Provide the (x, y) coordinate of the cell's center where the given text is located.  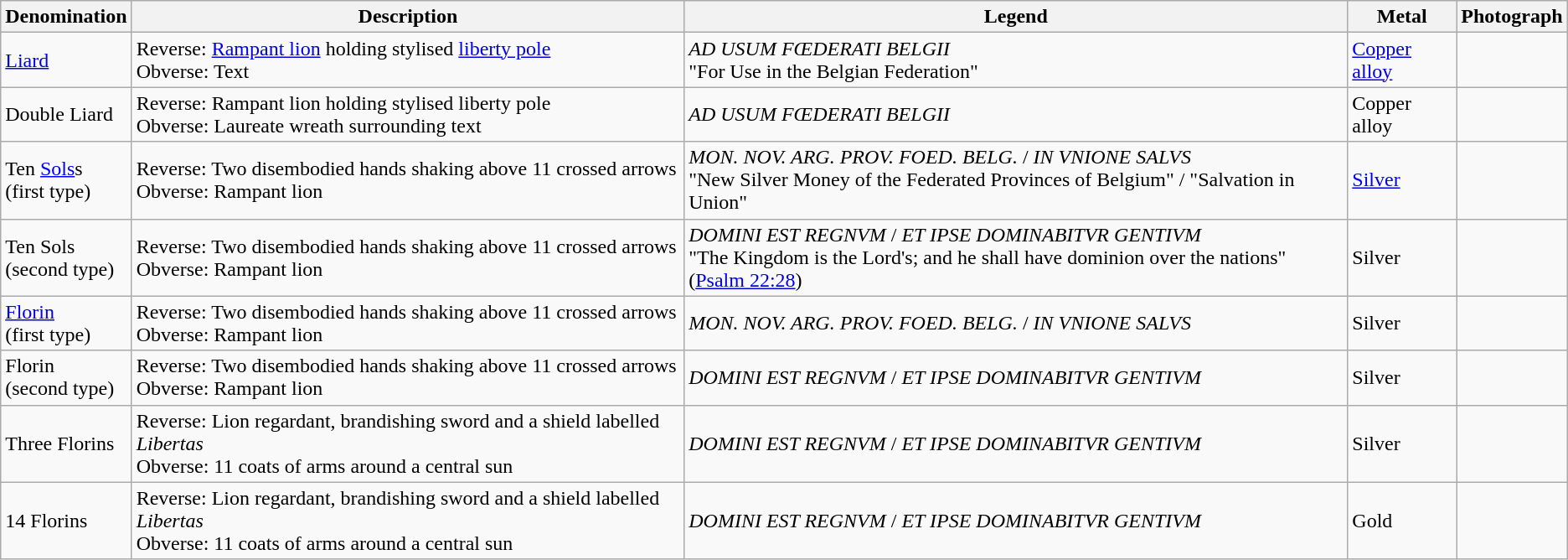
Florin(second type) (66, 377)
Liard (66, 60)
Reverse: Rampant lion holding stylised liberty poleObverse: Laureate wreath surrounding text (408, 114)
AD USUM FŒDERATI BELGII (1016, 114)
Photograph (1512, 17)
Ten Solss(first type) (66, 180)
Description (408, 17)
14 Florins (66, 521)
Florin(first type) (66, 324)
Gold (1402, 521)
DOMINI EST REGNVM / ET IPSE DOMINABITVR GENTIVM"The Kingdom is the Lord's; and he shall have dominion over the nations" (Psalm 22:28) (1016, 257)
Ten Sols(second type) (66, 257)
Legend (1016, 17)
Double Liard (66, 114)
AD USUM FŒDERATI BELGII"For Use in the Belgian Federation" (1016, 60)
Three Florins (66, 443)
Metal (1402, 17)
MON. NOV. ARG. PROV. FOED. BELG. / IN VNIONE SALVS"New Silver Money of the Federated Provinces of Belgium" / "Salvation in Union" (1016, 180)
Reverse: Rampant lion holding stylised liberty poleObverse: Text (408, 60)
MON. NOV. ARG. PROV. FOED. BELG. / IN VNIONE SALVS (1016, 324)
Denomination (66, 17)
